Capture the cell that displays the provided text and extract its (X, Y) central coordinate. 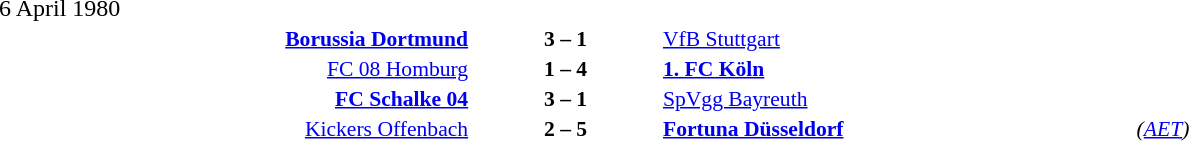
VfB Stuttgart (897, 38)
1. FC Köln (897, 68)
SpVgg Bayreuth (897, 98)
1 – 4 (566, 68)
